Pinpoint the cell where the given text exists, returning its [X, Y] midpoint coordinate. 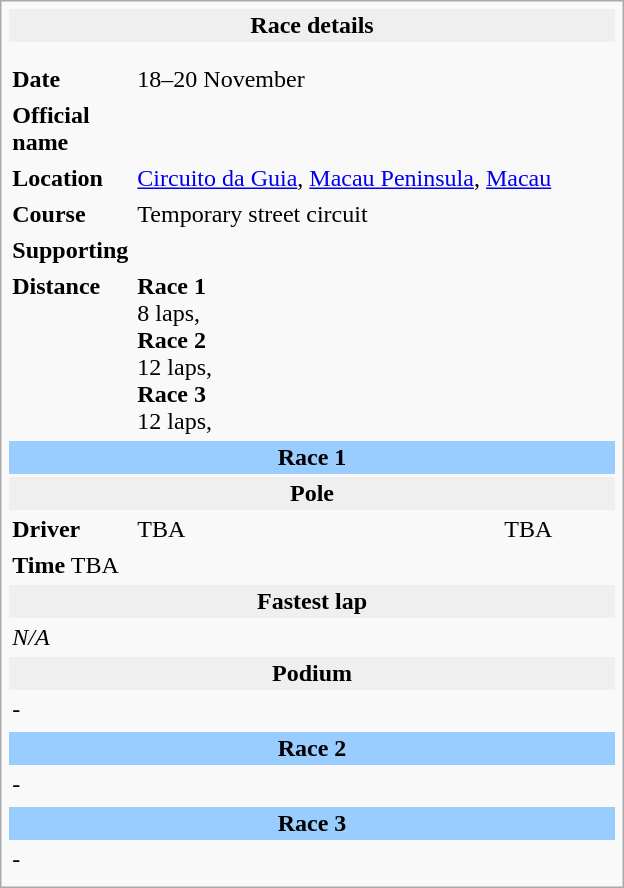
Course [70, 214]
Race details [312, 26]
N/A [70, 638]
Race 2 [312, 748]
Supporting [70, 250]
Fastest lap [312, 602]
Distance [70, 354]
Date [70, 80]
18–20 November [316, 80]
Location [70, 178]
Driver [70, 530]
Temporary street circuit [374, 214]
Official name [70, 129]
Race 18 laps, Race 2 12 laps, Race 3 12 laps, [374, 354]
Circuito da Guia, Macau Peninsula, Macau [374, 178]
Pole [312, 494]
Podium [312, 674]
Race 1 [312, 458]
Race 3 [312, 824]
Time TBA [70, 566]
